Search for the cell housing the specified text and yield its (X, Y) center coordinate. 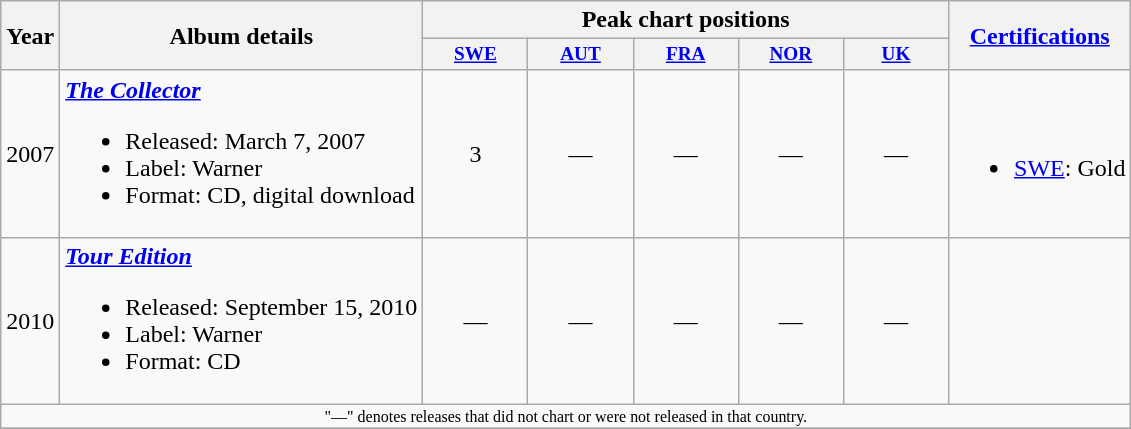
3 (476, 154)
Year (30, 36)
AUT (580, 55)
Certifications (1040, 36)
NOR (790, 55)
FRA (686, 55)
UK (896, 55)
Album details (242, 36)
SWE: Gold (1040, 154)
Peak chart positions (686, 20)
"—" denotes releases that did not chart or were not released in that country. (566, 417)
The CollectorReleased: March 7, 2007Label: WarnerFormat: CD, digital download (242, 154)
Tour EditionReleased: September 15, 2010Label: WarnerFormat: CD (242, 322)
2007 (30, 154)
2010 (30, 322)
SWE (476, 55)
